Determine the [x, y] coordinate at the center of the cell enclosing the given text.  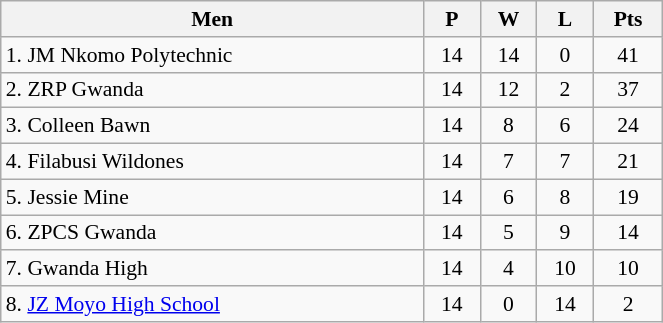
21 [628, 162]
5. Jessie Mine [212, 197]
5 [508, 233]
19 [628, 197]
3. Colleen Bawn [212, 126]
1. JM Nkomo Polytechnic [212, 55]
37 [628, 90]
4 [508, 269]
41 [628, 55]
9 [566, 233]
2. ZRP Gwanda [212, 90]
6. ZPCS Gwanda [212, 233]
Pts [628, 19]
L [566, 19]
4. Filabusi Wildones [212, 162]
12 [508, 90]
Men [212, 19]
P [452, 19]
7. Gwanda High [212, 269]
24 [628, 126]
8. JZ Moyo High School [212, 304]
W [508, 19]
